Capture the cell that displays the provided text and extract its (X, Y) central coordinate. 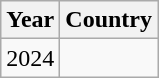
Country (109, 20)
Year (30, 20)
2024 (30, 58)
